Provide the (x, y) coordinate of the cell's center where the given text is located.  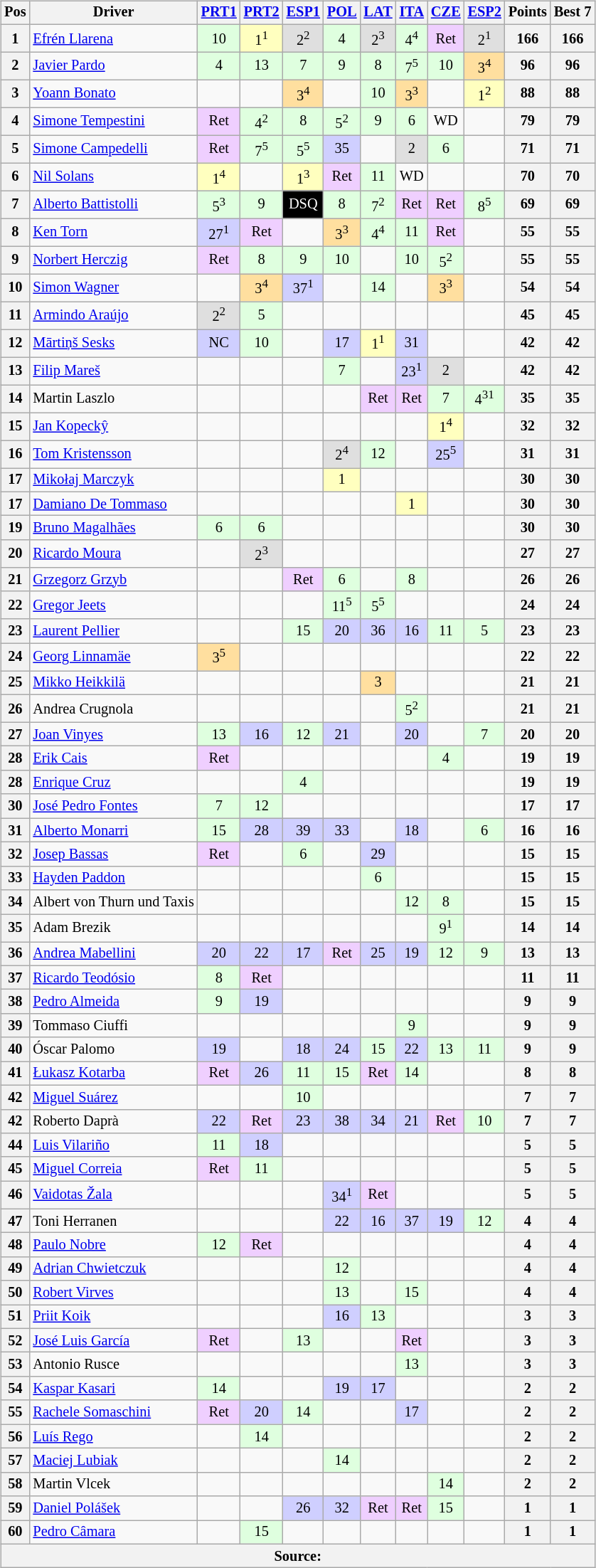
58 (15, 1484)
Albert von Thurn und Taxis (113, 902)
56 (15, 1436)
Grzegorz Grzyb (113, 579)
371 (303, 287)
ESP2 (485, 13)
50 (15, 1293)
Filip Mareš (113, 371)
49 (15, 1268)
Daniel Polášek (113, 1508)
DSQ (303, 205)
Pedro Almeida (113, 1002)
Javier Pardo (113, 65)
Armindo Araújo (113, 316)
231 (412, 371)
Adam Brezik (113, 928)
91 (446, 928)
Tommaso Ciuffi (113, 1025)
Maciej Lubiak (113, 1461)
29 (378, 854)
46 (15, 1195)
CZE (446, 13)
Source: (297, 1556)
Efrén Llarena (113, 38)
ITA (412, 13)
47 (15, 1221)
Ricardo Moura (113, 553)
255 (446, 454)
48 (15, 1245)
Antonio Rusce (113, 1365)
Points (528, 13)
Miguel Correia (113, 1169)
Hayden Paddon (113, 878)
Erik Cais (113, 758)
59 (15, 1508)
Andrea Mabellini (113, 954)
85 (485, 205)
Mikko Heikkilä (113, 683)
Paulo Nobre (113, 1245)
Óscar Palomo (113, 1049)
PRT2 (262, 13)
Martin Vlcek (113, 1484)
Kaspar Kasari (113, 1389)
Luis Vilariño (113, 1145)
LAT (378, 13)
Andrea Crugnola (113, 709)
Georg Linnamäe (113, 657)
Nil Solans (113, 176)
341 (342, 1195)
Yoann Bonato (113, 94)
Simone Campedelli (113, 149)
Alberto Monarri (113, 830)
Pedro Câmara (113, 1532)
Pos (15, 13)
Martin Laszlo (113, 398)
Enrique Cruz (113, 783)
José Pedro Fontes (113, 806)
José Luis García (113, 1340)
Norbert Herczig (113, 260)
Jan Kopeckŷ (113, 427)
Łukasz Kotarba (113, 1074)
Laurent Pellier (113, 631)
PRT1 (219, 13)
Gregor Jeets (113, 605)
Luís Rego (113, 1436)
51 (15, 1317)
Bruno Magalhães (113, 528)
115 (342, 605)
271 (219, 232)
Tom Kristensson (113, 454)
Vaidotas Žala (113, 1195)
Toni Herranen (113, 1221)
Ken Torn (113, 232)
POL (342, 13)
Mārtiņš Sesks (113, 343)
Ricardo Teodósio (113, 978)
Best 7 (573, 13)
Adrian Chwietczuk (113, 1268)
57 (15, 1461)
NC (219, 343)
Priit Koik (113, 1317)
ESP1 (303, 13)
Simone Tempestini (113, 121)
Joan Vinyes (113, 734)
Roberto Daprà (113, 1121)
Alberto Battistolli (113, 205)
60 (15, 1532)
Simon Wagner (113, 287)
40 (15, 1049)
Robert Virves (113, 1293)
Damiano De Tommaso (113, 504)
72 (378, 205)
41 (15, 1074)
Josep Bassas (113, 854)
Miguel Suárez (113, 1097)
Rachele Somaschini (113, 1412)
Mikołaj Marczyk (113, 480)
431 (485, 398)
Driver (113, 13)
